Pinpoint the cell where the given text exists, returning its [X, Y] midpoint coordinate. 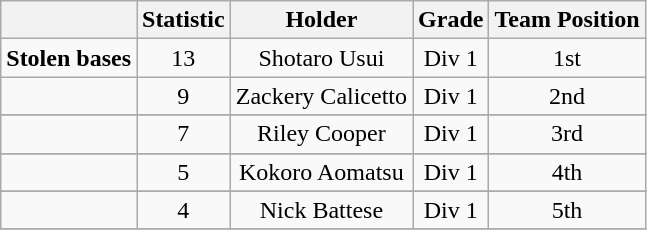
Stolen bases [69, 58]
1st [567, 58]
9 [183, 96]
3rd [567, 134]
Holder [321, 20]
Grade [451, 20]
4th [567, 172]
5 [183, 172]
4 [183, 210]
Kokoro Aomatsu [321, 172]
Zackery Calicetto [321, 96]
13 [183, 58]
5th [567, 210]
Team Position [567, 20]
Riley Cooper [321, 134]
Shotaro Usui [321, 58]
Statistic [183, 20]
2nd [567, 96]
7 [183, 134]
Nick Battese [321, 210]
